Pinpoint the cell where the given text exists, returning its (X, Y) midpoint coordinate. 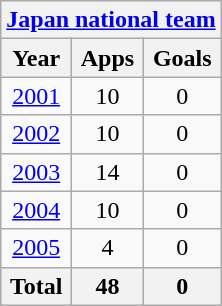
Total (36, 286)
2002 (36, 134)
2004 (36, 210)
Japan national team (111, 20)
2001 (36, 96)
14 (108, 172)
48 (108, 286)
2003 (36, 172)
2005 (36, 248)
Year (36, 58)
Goals (182, 58)
4 (108, 248)
Apps (108, 58)
